Find where the given text appears and provide that cell's center as [X, Y] coordinate. 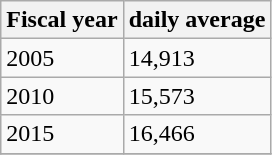
Fiscal year [62, 20]
daily average [197, 20]
14,913 [197, 58]
16,466 [197, 134]
2010 [62, 96]
2005 [62, 58]
15,573 [197, 96]
2015 [62, 134]
